Return the [X, Y] coordinate for the center point of the cell that contains the specified text.  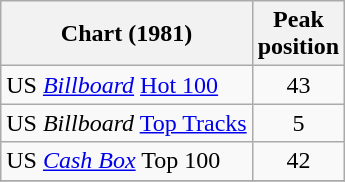
Chart (1981) [126, 34]
43 [298, 85]
US Billboard Hot 100 [126, 85]
Peakposition [298, 34]
42 [298, 161]
US Billboard Top Tracks [126, 123]
5 [298, 123]
US Cash Box Top 100 [126, 161]
